Scan for the cell matching the given text and deliver its [X, Y] coordinate at center. 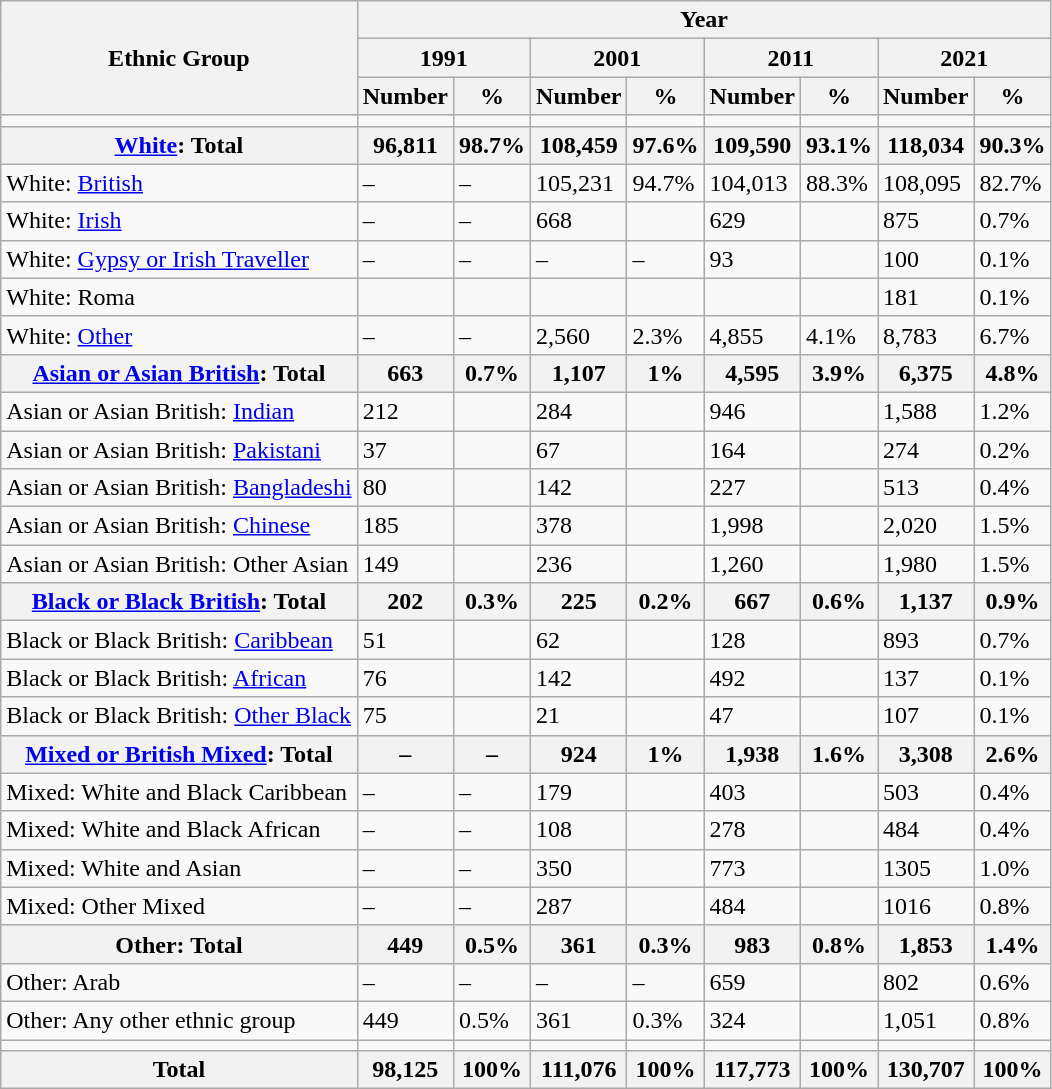
108,095 [926, 183]
1,998 [752, 526]
Black or Black British: African [179, 678]
164 [752, 449]
3,308 [926, 754]
893 [926, 640]
137 [926, 678]
403 [752, 792]
67 [579, 449]
76 [405, 678]
1,137 [926, 602]
3.9% [838, 373]
Other: Any other ethnic group [179, 1020]
8,783 [926, 335]
Mixed: White and Black Caribbean [179, 792]
Total [179, 1070]
2,560 [579, 335]
6.7% [1012, 335]
149 [405, 564]
Mixed: White and Black African [179, 830]
93 [752, 259]
2011 [790, 58]
202 [405, 602]
212 [405, 411]
62 [579, 640]
1.0% [1012, 868]
96,811 [405, 145]
93.1% [838, 145]
236 [579, 564]
White: British [179, 183]
513 [926, 488]
100 [926, 259]
181 [926, 297]
Mixed: White and Asian [179, 868]
1,938 [752, 754]
2,020 [926, 526]
4.1% [838, 335]
0.9% [1012, 602]
Ethnic Group [179, 58]
97.6% [666, 145]
274 [926, 449]
90.3% [1012, 145]
51 [405, 640]
Other: Arab [179, 982]
Asian or Asian British: Chinese [179, 526]
White: Other [179, 335]
107 [926, 716]
118,034 [926, 145]
Black or Black British: Other Black [179, 716]
111,076 [579, 1070]
128 [752, 640]
287 [579, 906]
1,588 [926, 411]
875 [926, 221]
47 [752, 716]
278 [752, 830]
503 [926, 792]
179 [579, 792]
983 [752, 944]
88.3% [838, 183]
1,853 [926, 944]
668 [579, 221]
1.4% [1012, 944]
21 [579, 716]
227 [752, 488]
4.8% [1012, 373]
130,707 [926, 1070]
105,231 [579, 183]
6,375 [926, 373]
104,013 [752, 183]
629 [752, 221]
94.7% [666, 183]
Year [704, 20]
82.7% [1012, 183]
Asian or Asian British: Indian [179, 411]
37 [405, 449]
80 [405, 488]
802 [926, 982]
109,590 [752, 145]
659 [752, 982]
108 [579, 830]
117,773 [752, 1070]
108,459 [579, 145]
Black or Black British: Total [179, 602]
1.2% [1012, 411]
1,051 [926, 1020]
98.7% [492, 145]
Asian or Asian British: Other Asian [179, 564]
378 [579, 526]
2001 [618, 58]
White: Total [179, 145]
2.6% [1012, 754]
Mixed or British Mixed: Total [179, 754]
324 [752, 1020]
185 [405, 526]
4,855 [752, 335]
98,125 [405, 1070]
1,980 [926, 564]
1,260 [752, 564]
284 [579, 411]
1305 [926, 868]
350 [579, 868]
75 [405, 716]
667 [752, 602]
1,107 [579, 373]
White: Roma [179, 297]
Other: Total [179, 944]
Black or Black British: Caribbean [179, 640]
White: Gypsy or Irish Traveller [179, 259]
492 [752, 678]
4,595 [752, 373]
2021 [964, 58]
Asian or Asian British: Total [179, 373]
White: Irish [179, 221]
924 [579, 754]
663 [405, 373]
1.6% [838, 754]
1991 [444, 58]
Mixed: Other Mixed [179, 906]
1016 [926, 906]
225 [579, 602]
Asian or Asian British: Bangladeshi [179, 488]
2.3% [666, 335]
773 [752, 868]
946 [752, 411]
Asian or Asian British: Pakistani [179, 449]
